Scan for the cell matching the given text and deliver its [X, Y] coordinate at center. 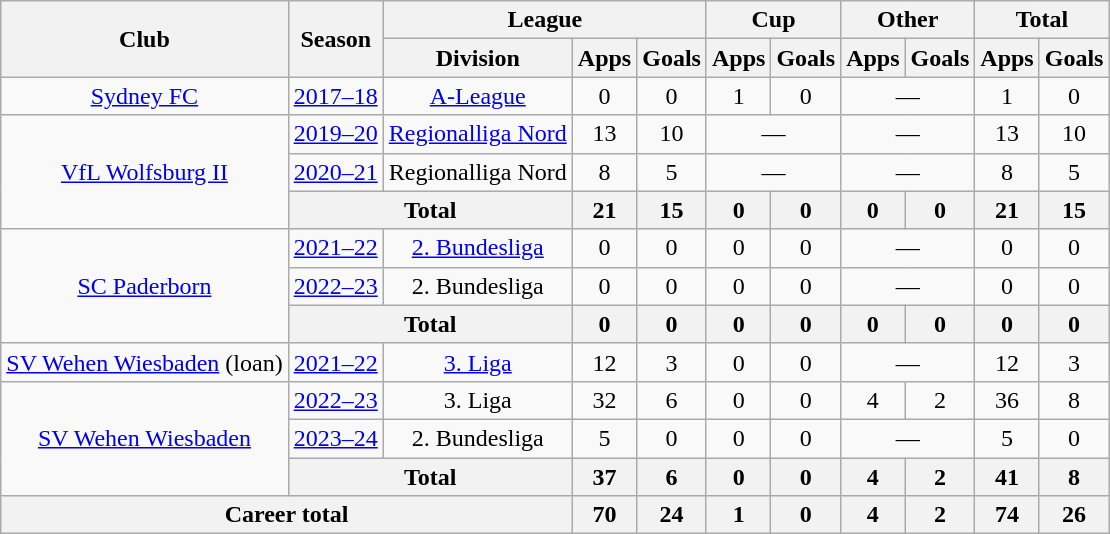
41 [1007, 477]
74 [1007, 515]
32 [604, 400]
SV Wehen Wiesbaden (loan) [144, 362]
Other [908, 20]
VfL Wolfsburg II [144, 172]
Cup [773, 20]
37 [604, 477]
SC Paderborn [144, 286]
2020–21 [336, 172]
Career total [287, 515]
36 [1007, 400]
Sydney FC [144, 96]
League [544, 20]
2017–18 [336, 96]
26 [1074, 515]
Club [144, 39]
Season [336, 39]
SV Wehen Wiesbaden [144, 438]
A-League [478, 96]
70 [604, 515]
Division [478, 58]
2023–24 [336, 438]
2019–20 [336, 134]
24 [672, 515]
